Return the [x, y] coordinate for the center point of the cell that contains the specified text.  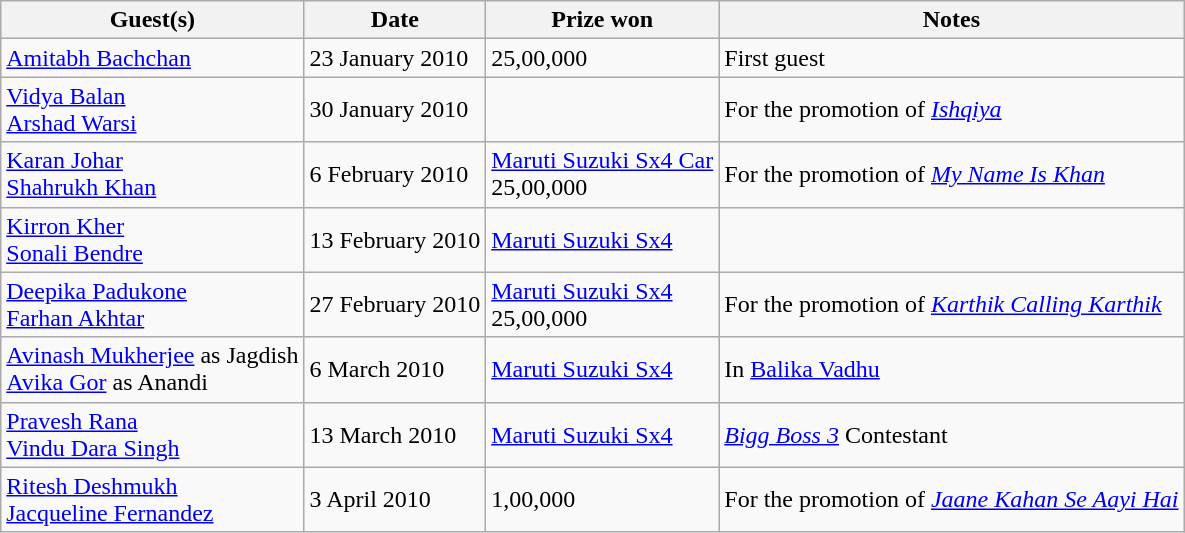
Date [395, 20]
Prize won [602, 20]
Notes [952, 20]
25,00,000 [602, 58]
Maruti Suzuki Sx4 25,00,000 [602, 304]
Kirron KherSonali Bendre [152, 240]
23 January 2010 [395, 58]
30 January 2010 [395, 110]
First guest [952, 58]
Karan JoharShahrukh Khan [152, 174]
13 February 2010 [395, 240]
13 March 2010 [395, 434]
Amitabh Bachchan [152, 58]
Deepika PadukoneFarhan Akhtar [152, 304]
Bigg Boss 3 Contestant [952, 434]
Vidya BalanArshad Warsi [152, 110]
For the promotion of My Name Is Khan [952, 174]
3 April 2010 [395, 500]
For the promotion of Ishqiya [952, 110]
In Balika Vadhu [952, 370]
1,00,000 [602, 500]
27 February 2010 [395, 304]
Pravesh RanaVindu Dara Singh [152, 434]
Avinash Mukherjee as JagdishAvika Gor as Anandi [152, 370]
6 March 2010 [395, 370]
Ritesh DeshmukhJacqueline Fernandez [152, 500]
Maruti Suzuki Sx4 Car 25,00,000 [602, 174]
For the promotion of Karthik Calling Karthik [952, 304]
For the promotion of Jaane Kahan Se Aayi Hai [952, 500]
6 February 2010 [395, 174]
Guest(s) [152, 20]
